Find where the given text appears and provide that cell's center as (X, Y) coordinate. 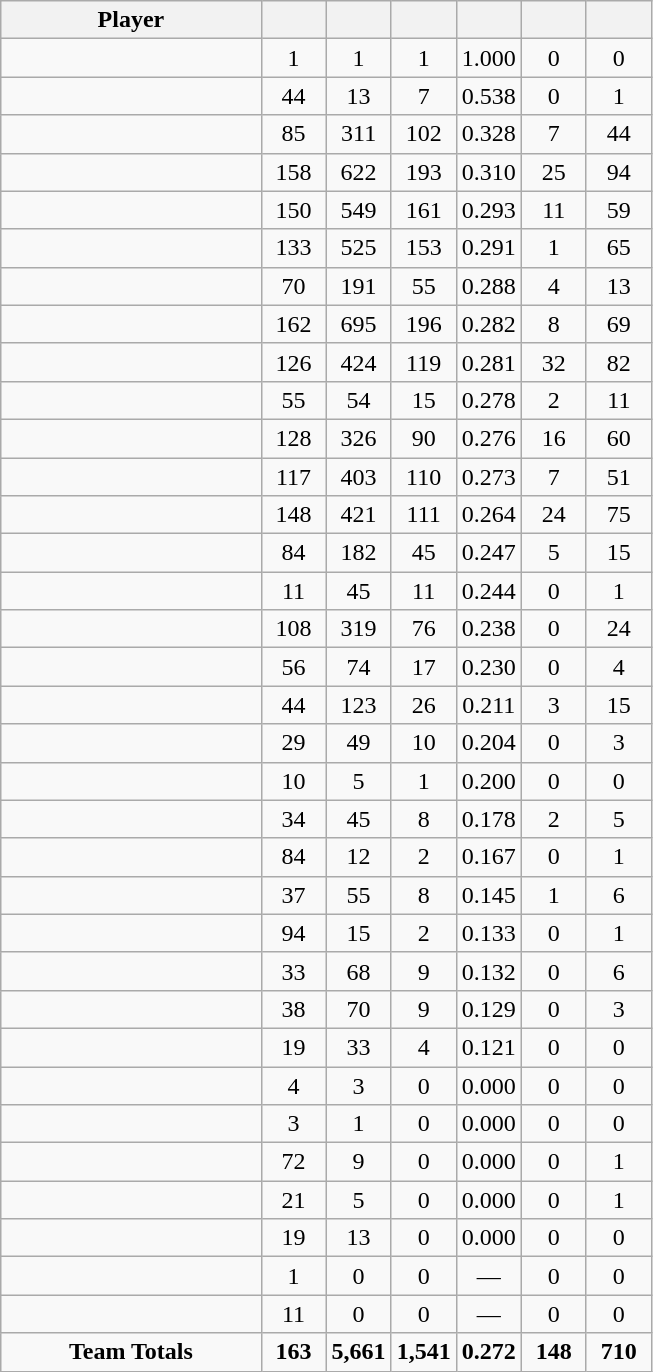
0.293 (488, 210)
525 (358, 248)
0.129 (488, 1009)
0.230 (488, 667)
0.247 (488, 553)
0.288 (488, 286)
68 (358, 971)
108 (294, 629)
193 (424, 172)
76 (424, 629)
0.167 (488, 857)
Team Totals (131, 1352)
162 (294, 324)
0.204 (488, 743)
622 (358, 172)
1.000 (488, 58)
0.211 (488, 705)
319 (358, 629)
49 (358, 743)
Player (131, 20)
110 (424, 477)
74 (358, 667)
59 (618, 210)
65 (618, 248)
102 (424, 134)
17 (424, 667)
12 (358, 857)
0.132 (488, 971)
128 (294, 438)
311 (358, 134)
25 (554, 172)
0.121 (488, 1047)
0.310 (488, 172)
29 (294, 743)
85 (294, 134)
0.145 (488, 895)
0.264 (488, 515)
163 (294, 1352)
21 (294, 1200)
150 (294, 210)
0.281 (488, 362)
38 (294, 1009)
549 (358, 210)
0.278 (488, 400)
196 (424, 324)
0.538 (488, 96)
5,661 (358, 1352)
1,541 (424, 1352)
26 (424, 705)
0.244 (488, 591)
0.133 (488, 933)
126 (294, 362)
403 (358, 477)
153 (424, 248)
75 (618, 515)
60 (618, 438)
710 (618, 1352)
51 (618, 477)
161 (424, 210)
0.238 (488, 629)
72 (294, 1162)
133 (294, 248)
82 (618, 362)
0.273 (488, 477)
32 (554, 362)
111 (424, 515)
0.200 (488, 781)
191 (358, 286)
695 (358, 324)
37 (294, 895)
54 (358, 400)
326 (358, 438)
0.276 (488, 438)
182 (358, 553)
421 (358, 515)
117 (294, 477)
123 (358, 705)
0.282 (488, 324)
56 (294, 667)
0.328 (488, 134)
424 (358, 362)
158 (294, 172)
0.291 (488, 248)
0.272 (488, 1352)
0.178 (488, 819)
16 (554, 438)
69 (618, 324)
119 (424, 362)
90 (424, 438)
34 (294, 819)
